Pinpoint the cell where the given text exists, returning its (X, Y) midpoint coordinate. 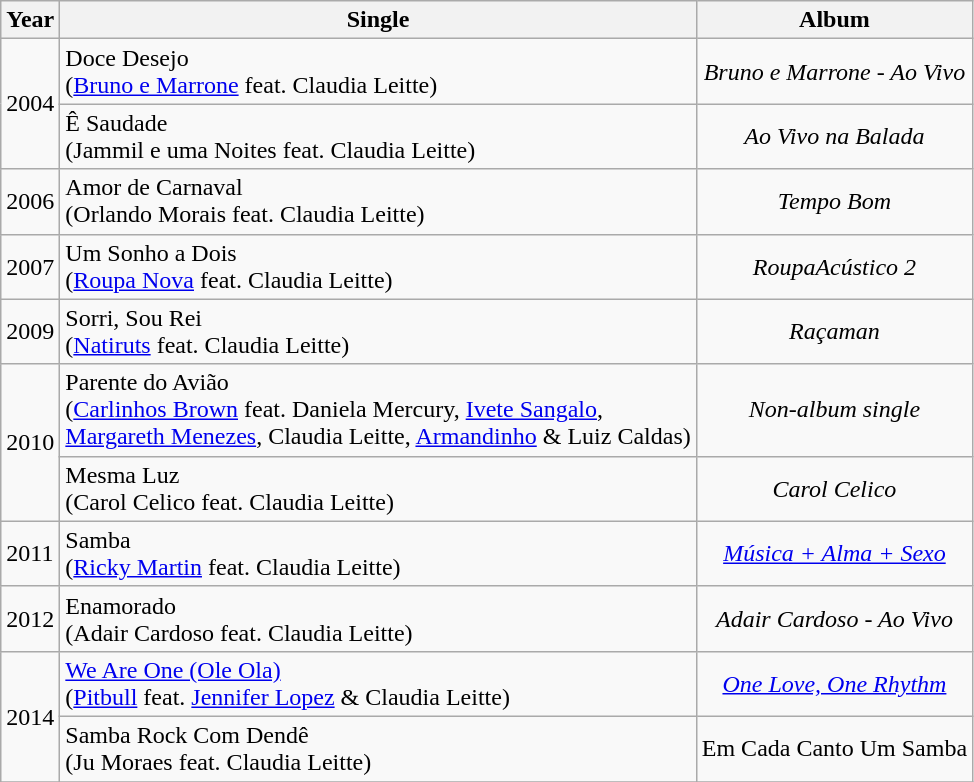
Música + Alma + Sexo (834, 554)
2010 (30, 442)
Amor de Carnaval(Orlando Morais feat. Claudia Leitte) (378, 202)
RoupaAcústico 2 (834, 266)
Non-album single (834, 410)
Bruno e Marrone - Ao Vivo (834, 72)
Mesma Luz(Carol Celico feat. Claudia Leitte) (378, 488)
Sorri, Sou Rei(Natiruts feat. Claudia Leitte) (378, 332)
Carol Celico (834, 488)
Tempo Bom (834, 202)
2004 (30, 104)
2009 (30, 332)
Samba(Ricky Martin feat. Claudia Leitte) (378, 554)
One Love, One Rhythm (834, 684)
Raçaman (834, 332)
Parente do Avião(Carlinhos Brown feat. Daniela Mercury, Ivete Sangalo,Margareth Menezes, Claudia Leitte, Armandinho & Luiz Caldas) (378, 410)
We Are One (Ole Ola)(Pitbull feat. Jennifer Lopez & Claudia Leitte) (378, 684)
Album (834, 20)
Um Sonho a Dois(Roupa Nova feat. Claudia Leitte) (378, 266)
Enamorado(Adair Cardoso feat. Claudia Leitte) (378, 618)
Ao Vivo na Balada (834, 136)
2011 (30, 554)
Doce Desejo(Bruno e Marrone feat. Claudia Leitte) (378, 72)
2012 (30, 618)
Adair Cardoso - Ao Vivo (834, 618)
2014 (30, 716)
Samba Rock Com Dendê(Ju Moraes feat. Claudia Leitte) (378, 748)
Single (378, 20)
2007 (30, 266)
Em Cada Canto Um Samba (834, 748)
Ê Saudade(Jammil e uma Noites feat. Claudia Leitte) (378, 136)
Year (30, 20)
2006 (30, 202)
